Detect which cell encompasses the target text, then output its [x, y] center coordinate. 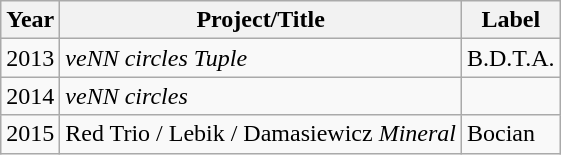
Year [30, 20]
veNN circles [261, 96]
2013 [30, 58]
B.D.T.A. [510, 58]
Project/Title [261, 20]
2015 [30, 134]
2014 [30, 96]
veNN circles Tuple [261, 58]
Bocian [510, 134]
Red Trio / Lebik / Damasiewicz Mineral [261, 134]
Label [510, 20]
